Output the [x, y] coordinate of the center of the cell containing the given text.  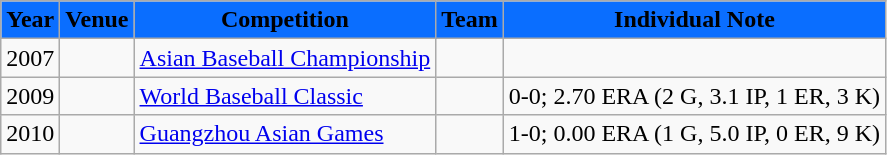
World Baseball Classic [285, 96]
Year [30, 20]
Individual Note [694, 20]
0-0; 2.70 ERA (2 G, 3.1 IP, 1 ER, 3 K) [694, 96]
Asian Baseball Championship [285, 58]
Venue [97, 20]
2010 [30, 134]
Guangzhou Asian Games [285, 134]
Team [470, 20]
2007 [30, 58]
2009 [30, 96]
1-0; 0.00 ERA (1 G, 5.0 IP, 0 ER, 9 K) [694, 134]
Competition [285, 20]
